Scan for the cell matching the given text and deliver its (X, Y) coordinate at center. 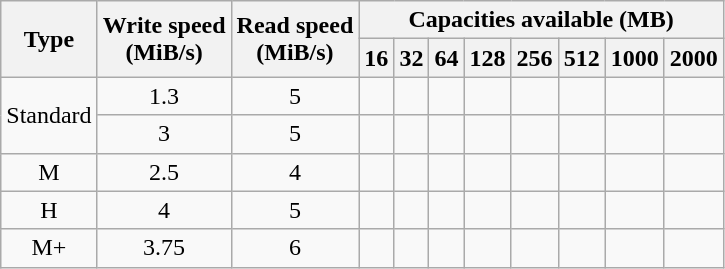
Read speed(MiB/s) (295, 39)
Write speed(MiB/s) (164, 39)
2000 (694, 58)
3.75 (164, 248)
H (49, 210)
1.3 (164, 96)
64 (446, 58)
256 (534, 58)
512 (582, 58)
128 (488, 58)
M+ (49, 248)
3 (164, 134)
2.5 (164, 172)
6 (295, 248)
Type (49, 39)
M (49, 172)
Capacities available (MB) (541, 20)
Standard (49, 115)
32 (412, 58)
1000 (634, 58)
16 (376, 58)
